Extract the [x, y] coordinate from the center of the cell holding the provided text.  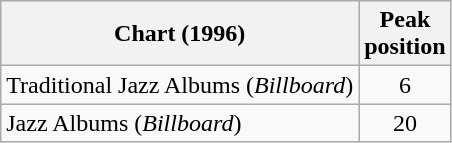
6 [405, 85]
Jazz Albums (Billboard) [180, 123]
Peakposition [405, 34]
Chart (1996) [180, 34]
Traditional Jazz Albums (Billboard) [180, 85]
20 [405, 123]
